Pinpoint the cell where the given text exists, returning its (x, y) midpoint coordinate. 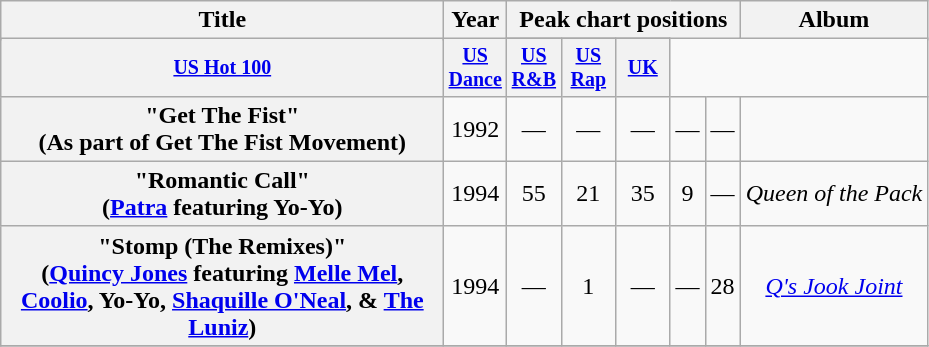
21 (588, 194)
UK (643, 68)
Title (222, 20)
Q's Jook Joint (834, 286)
Album (834, 20)
US Dance (476, 68)
28 (722, 286)
1992 (476, 128)
"Get The Fist"(As part of Get The Fist Movement) (222, 128)
9 (688, 194)
55 (534, 194)
Queen of the Pack (834, 194)
"Stomp (The Remixes)"(Quincy Jones featuring Melle Mel, Coolio, Yo-Yo, Shaquille O'Neal, & The Luniz) (222, 286)
Year (476, 20)
35 (643, 194)
US R&B (534, 68)
US Hot 100 (222, 68)
Peak chart positions (624, 20)
US Rap (588, 68)
1 (588, 286)
"Romantic Call"(Patra featuring Yo-Yo) (222, 194)
